Pinpoint the cell where the given text exists, returning its [x, y] midpoint coordinate. 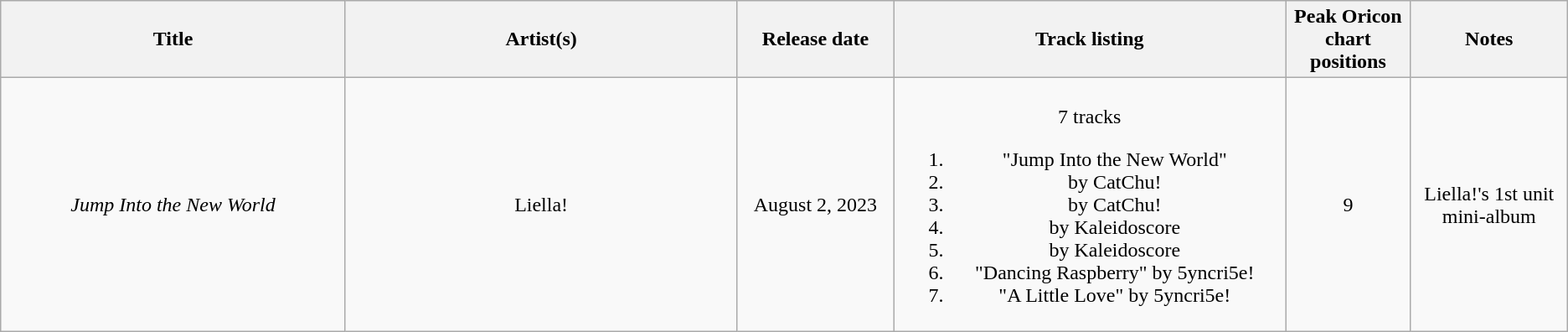
Liella!'s 1st unit mini-album [1489, 205]
Title [173, 39]
Release date [816, 39]
Track listing [1090, 39]
Liella! [541, 205]
Artist(s) [541, 39]
9 [1349, 205]
7 tracks"Jump Into the New World" by CatChu! by CatChu! by Kaleidoscore by Kaleidoscore"Dancing Raspberry" by 5yncri5e!"A Little Love" by 5yncri5e! [1090, 205]
Peak Oriconchart positions [1349, 39]
Notes [1489, 39]
Jump Into the New World [173, 205]
August 2, 2023 [816, 205]
